Return [X, Y] of the center of cell containing provided text 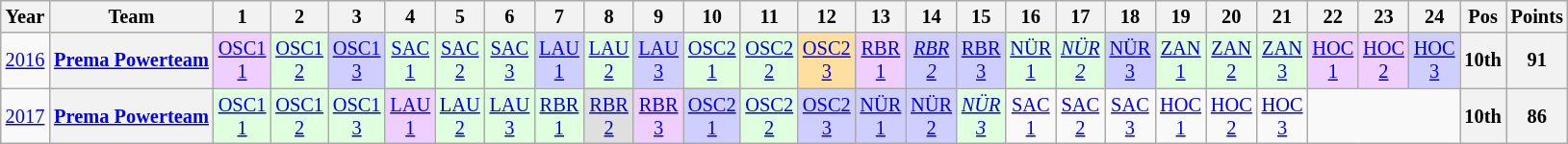
15 [981, 16]
2 [299, 16]
5 [460, 16]
19 [1180, 16]
86 [1537, 116]
3 [357, 16]
11 [769, 16]
ZAN1 [1180, 60]
16 [1030, 16]
9 [658, 16]
7 [559, 16]
18 [1130, 16]
14 [932, 16]
13 [882, 16]
91 [1537, 60]
12 [827, 16]
Team [131, 16]
4 [410, 16]
6 [510, 16]
21 [1282, 16]
23 [1384, 16]
24 [1434, 16]
2017 [25, 116]
1 [243, 16]
2016 [25, 60]
20 [1232, 16]
8 [609, 16]
ZAN3 [1282, 60]
ZAN2 [1232, 60]
17 [1080, 16]
22 [1332, 16]
Points [1537, 16]
10 [712, 16]
Pos [1483, 16]
Year [25, 16]
